Pinpoint the cell where the given text exists, returning its [x, y] midpoint coordinate. 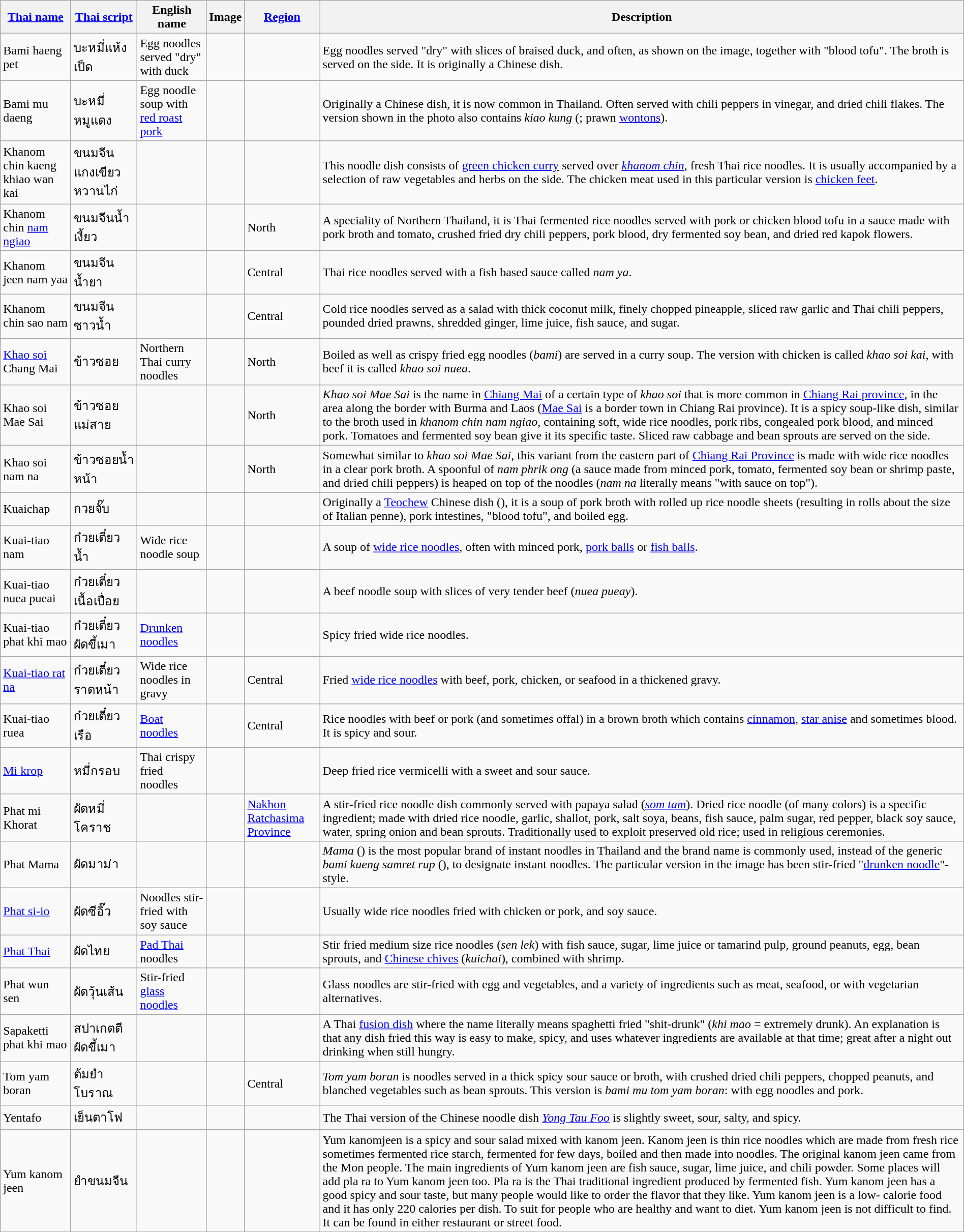
ต้มยำโบราณ [104, 1083]
Northern Thai curry noodles [172, 362]
ข้าวซอยแม่สาย [104, 415]
ก๋วยเตี๋ยวเรือ [104, 725]
ขนมจีนน้ำยา [104, 273]
Thai rice noodles served with a fish based sauce called nam ya. [642, 273]
ยำขนมจีน [104, 1181]
Egg noodle soup with red roast pork [172, 111]
Kuaichap [36, 509]
Mi krop [36, 771]
Yum kanom jeen [36, 1181]
A beef noodle soup with slices of very tender beef (nuea pueay). [642, 591]
Phat si-io [36, 911]
Drunken noodles [172, 635]
Kuai-tiao nuea pueai [36, 591]
Khanom chin sao nam [36, 316]
ก๋วยเตี๋ยวราดหน้า [104, 680]
Nakhon Ratchasima Province [282, 817]
ก๋วยเตี๋ยวเนื้อเปื่อย [104, 591]
Sapaketti phat khi mao [36, 1038]
ผัดหมี่โคราช [104, 817]
กวยจั๊บ [104, 509]
ผัดวุ้นเส้น [104, 991]
Tom yam boran [36, 1083]
Stir-fried glass noodles [172, 991]
Usually wide rice noodles fried with chicken or pork, and soy sauce. [642, 911]
Phat mi Khorat [36, 817]
Kuai-tiao rat na [36, 680]
Kuai-tiao phat khi mao [36, 635]
ขนมจีนน้ำเงี้ยว [104, 227]
ขนมจีนซาวน้ำ [104, 316]
สปาเกตตีผัดขี้เมา [104, 1038]
Yentafo [36, 1118]
Thai name [36, 17]
Boat noodles [172, 725]
A soup of wide rice noodles, often with minced pork, pork balls or fish balls. [642, 547]
ผัดมาม่า [104, 864]
ขนมจีนแกงเขียวหวานไก่ [104, 172]
Thai script [104, 17]
หมี่กรอบ [104, 771]
Rice noodles with beef or pork (and sometimes offal) in a brown broth which contains cinnamon, star anise and sometimes blood. It is spicy and sour. [642, 725]
บะหมี่แห้งเป็ด [104, 57]
Bami mu daeng [36, 111]
Bami haeng pet [36, 57]
Image [226, 17]
เย็นตาโฟ [104, 1118]
Khao soi Mae Sai [36, 415]
English name [172, 17]
ผัดไทย [104, 951]
Noodles stir-fried with soy sauce [172, 911]
Kuai-tiao ruea [36, 725]
ข้าวซอยน้ำหน้า [104, 469]
Glass noodles are stir-fried with egg and vegetables, and a variety of ingredients such as meat, seafood, or with vegetarian alternatives. [642, 991]
ก๋วยเตี๋ยวน้ำ [104, 547]
Spicy fried wide rice noodles. [642, 635]
Wide rice noodles in gravy [172, 680]
Phat Mama [36, 864]
Khao soi nam na [36, 469]
ข้าวซอย [104, 362]
บะหมี่หมูแดง [104, 111]
Fried wide rice noodles with beef, pork, chicken, or seafood in a thickened gravy. [642, 680]
Thai crispy fried noodles [172, 771]
Egg noodles served "dry" with duck [172, 57]
ผัดซีอิ๊ว [104, 911]
Region [282, 17]
Pad Thai noodles [172, 951]
Description [642, 17]
Khanom jeen nam yaa [36, 273]
Phat wun sen [36, 991]
Khanom chin nam ngiao [36, 227]
Khanom chin kaeng khiao wan kai [36, 172]
Kuai-tiao nam [36, 547]
Phat Thai [36, 951]
ก๋วยเตี๋ยวผัดขี้เมา [104, 635]
The Thai version of the Chinese noodle dish Yong Tau Foo is slightly sweet, sour, salty, and spicy. [642, 1118]
Deep fried rice vermicelli with a sweet and sour sauce. [642, 771]
Khao soi Chang Mai [36, 362]
Wide rice noodle soup [172, 547]
